Detect which cell encompasses the target text, then output its (x, y) center coordinate. 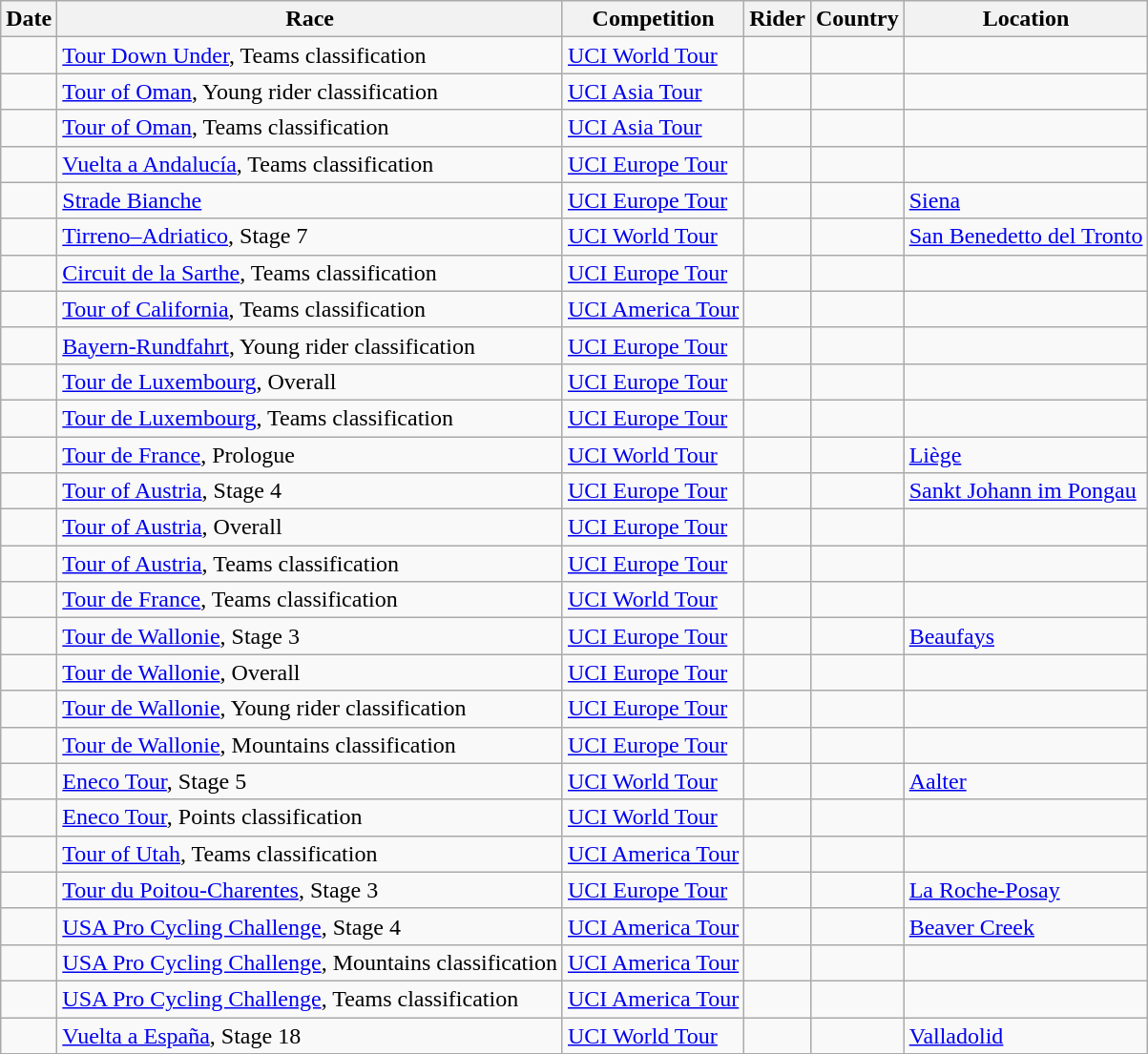
Strade Bianche (310, 200)
La Roche-Posay (1026, 890)
Competition (653, 19)
USA Pro Cycling Challenge, Teams classification (310, 999)
Eneco Tour, Points classification (310, 817)
Vuelta a España, Stage 18 (310, 1035)
Location (1026, 19)
Tour of California, Teams classification (310, 309)
Tour of Utah, Teams classification (310, 854)
Tour de Wallonie, Overall (310, 672)
Tour de Luxembourg, Overall (310, 382)
Tour of Austria, Overall (310, 527)
Tour Down Under, Teams classification (310, 55)
Tour of Austria, Stage 4 (310, 491)
Eneco Tour, Stage 5 (310, 781)
Vuelta a Andalucía, Teams classification (310, 164)
San Benedetto del Tronto (1026, 237)
USA Pro Cycling Challenge, Stage 4 (310, 926)
Liège (1026, 455)
Circuit de la Sarthe, Teams classification (310, 273)
Rider (778, 19)
Tour de Wallonie, Young rider classification (310, 709)
Sankt Johann im Pongau (1026, 491)
Date (29, 19)
Beaufays (1026, 636)
Country (857, 19)
Tour de France, Prologue (310, 455)
Aalter (1026, 781)
Tour of Austria, Teams classification (310, 564)
Bayern-Rundfahrt, Young rider classification (310, 345)
Tour de France, Teams classification (310, 600)
Siena (1026, 200)
Valladolid (1026, 1035)
USA Pro Cycling Challenge, Mountains classification (310, 962)
Race (310, 19)
Tour de Wallonie, Stage 3 (310, 636)
Tirreno–Adriatico, Stage 7 (310, 237)
Tour of Oman, Young rider classification (310, 92)
Tour de Luxembourg, Teams classification (310, 418)
Beaver Creek (1026, 926)
Tour of Oman, Teams classification (310, 128)
Tour du Poitou-Charentes, Stage 3 (310, 890)
Tour de Wallonie, Mountains classification (310, 745)
